Provide the (x, y) coordinate of the cell's center where the given text is located.  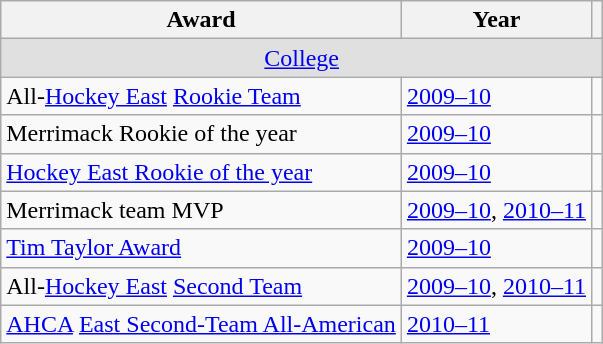
Merrimack team MVP (202, 210)
All-Hockey East Second Team (202, 286)
Tim Taylor Award (202, 248)
AHCA East Second-Team All-American (202, 324)
Year (496, 20)
All-Hockey East Rookie Team (202, 96)
College (302, 58)
2010–11 (496, 324)
Hockey East Rookie of the year (202, 172)
Merrimack Rookie of the year (202, 134)
Award (202, 20)
